Determine the [X, Y] coordinate at the center of the cell enclosing the given text.  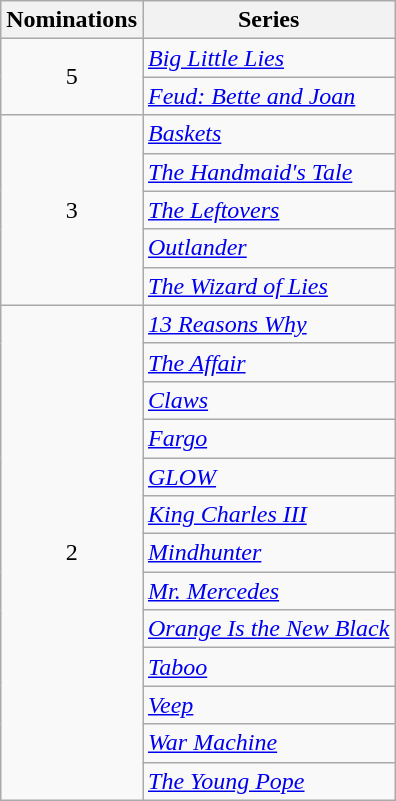
Series [268, 20]
War Machine [268, 743]
The Wizard of Lies [268, 286]
Feud: Bette and Joan [268, 96]
Fargo [268, 438]
5 [72, 77]
The Handmaid's Tale [268, 172]
2 [72, 552]
Taboo [268, 667]
Nominations [72, 20]
3 [72, 210]
Baskets [268, 134]
Mr. Mercedes [268, 591]
The Young Pope [268, 781]
Claws [268, 400]
Veep [268, 705]
Outlander [268, 248]
Mindhunter [268, 553]
King Charles III [268, 515]
The Affair [268, 362]
GLOW [268, 477]
Orange Is the New Black [268, 629]
Big Little Lies [268, 58]
13 Reasons Why [268, 324]
The Leftovers [268, 210]
